Capture the cell that displays the provided text and extract its [X, Y] central coordinate. 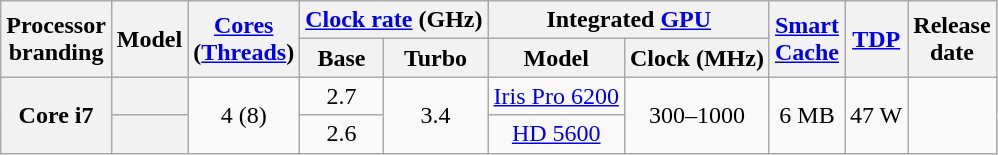
Processorbranding [56, 39]
2.7 [342, 96]
HD 5600 [556, 134]
Integrated GPU [628, 20]
Turbo [436, 58]
Core i7 [56, 115]
Releasedate [952, 39]
2.6 [342, 134]
Base [342, 58]
6 MB [806, 115]
47 W [876, 115]
3.4 [436, 115]
300–1000 [696, 115]
Iris Pro 6200 [556, 96]
Cores(Threads) [244, 39]
TDP [876, 39]
SmartCache [806, 39]
4 (8) [244, 115]
Clock (MHz) [696, 58]
Clock rate (GHz) [394, 20]
